Detect which cell encompasses the target text, then output its (x, y) center coordinate. 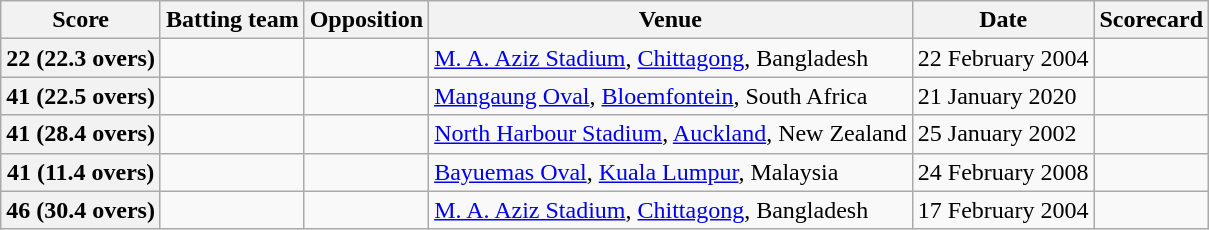
Scorecard (1152, 20)
41 (22.5 overs) (81, 96)
41 (11.4 overs) (81, 172)
24 February 2008 (1003, 172)
Date (1003, 20)
Opposition (366, 20)
North Harbour Stadium, Auckland, New Zealand (671, 134)
Score (81, 20)
17 February 2004 (1003, 210)
22 February 2004 (1003, 58)
Batting team (232, 20)
Venue (671, 20)
Mangaung Oval, Bloemfontein, South Africa (671, 96)
21 January 2020 (1003, 96)
22 (22.3 overs) (81, 58)
25 January 2002 (1003, 134)
41 (28.4 overs) (81, 134)
46 (30.4 overs) (81, 210)
Bayuemas Oval, Kuala Lumpur, Malaysia (671, 172)
